Find where the given text appears and provide that cell's center as (x, y) coordinate. 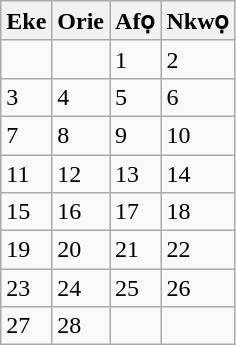
15 (26, 212)
22 (198, 250)
17 (136, 212)
2 (198, 59)
9 (136, 135)
4 (81, 97)
3 (26, 97)
19 (26, 250)
28 (81, 326)
23 (26, 288)
21 (136, 250)
11 (26, 173)
26 (198, 288)
Orie (81, 21)
5 (136, 97)
6 (198, 97)
20 (81, 250)
Nkwọ (198, 21)
18 (198, 212)
24 (81, 288)
16 (81, 212)
Afọ (136, 21)
14 (198, 173)
Eke (26, 21)
27 (26, 326)
7 (26, 135)
8 (81, 135)
12 (81, 173)
10 (198, 135)
13 (136, 173)
1 (136, 59)
25 (136, 288)
